Locate the cell with the specified text and output its [x, y] center coordinate. 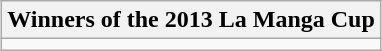
Winners of the 2013 La Manga Cup [192, 20]
